From the cell containing the given text, extract its center point as (X, Y) coordinate. 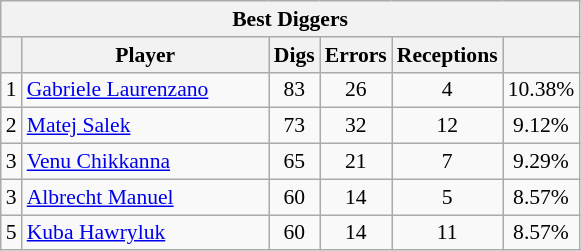
Errors (356, 55)
Receptions (448, 55)
Matej Salek (146, 126)
12 (448, 126)
Player (146, 55)
Gabriele Laurenzano (146, 90)
21 (356, 162)
4 (448, 90)
2 (12, 126)
7 (448, 162)
Best Diggers (290, 19)
65 (294, 162)
1 (12, 90)
26 (356, 90)
73 (294, 126)
Venu Chikkanna (146, 162)
Digs (294, 55)
10.38% (542, 90)
9.12% (542, 126)
9.29% (542, 162)
32 (356, 126)
11 (448, 233)
83 (294, 90)
Albrecht Manuel (146, 197)
Kuba Hawryluk (146, 233)
